Find where the given text appears and provide that cell's center as [X, Y] coordinate. 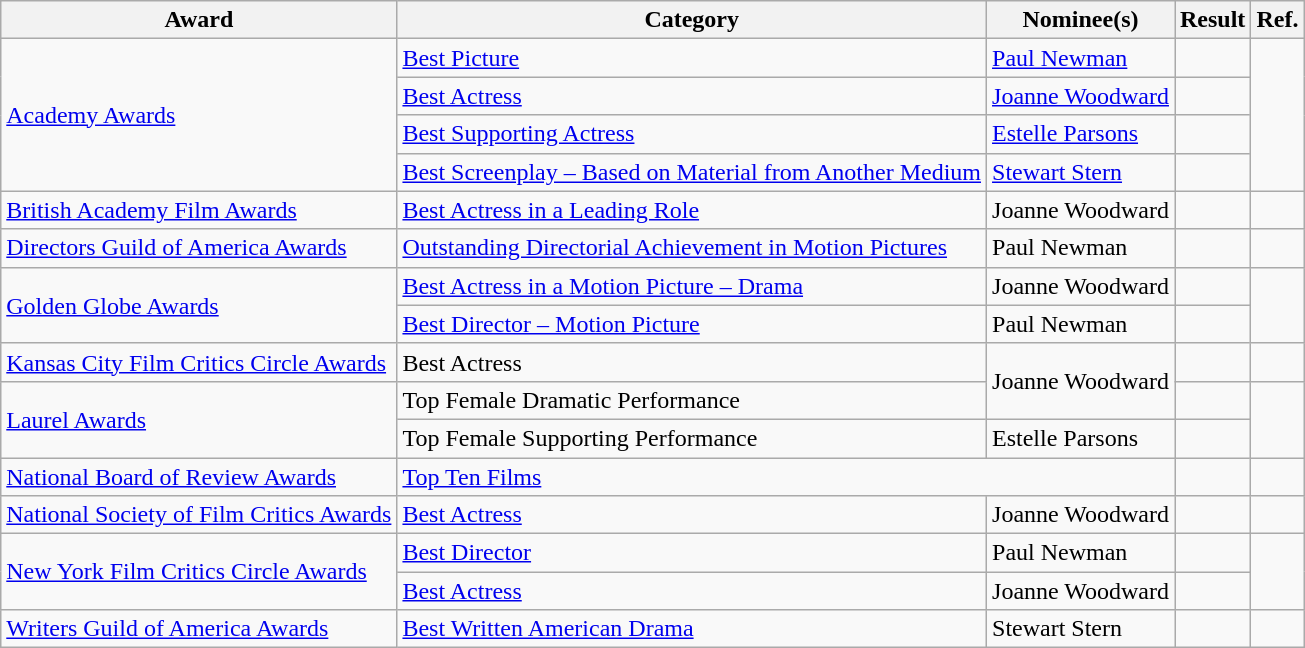
Ref. [1278, 20]
Academy Awards [199, 115]
Top Female Supporting Performance [692, 438]
Writers Guild of America Awards [199, 629]
National Society of Film Critics Awards [199, 515]
Award [199, 20]
Best Supporting Actress [692, 134]
Best Screenplay – Based on Material from Another Medium [692, 172]
Laurel Awards [199, 419]
Directors Guild of America Awards [199, 248]
Kansas City Film Critics Circle Awards [199, 362]
British Academy Film Awards [199, 210]
New York Film Critics Circle Awards [199, 572]
National Board of Review Awards [199, 477]
Result [1212, 20]
Top Female Dramatic Performance [692, 400]
Best Written American Drama [692, 629]
Outstanding Directorial Achievement in Motion Pictures [692, 248]
Best Actress in a Leading Role [692, 210]
Category [692, 20]
Top Ten Films [786, 477]
Best Director – Motion Picture [692, 324]
Golden Globe Awards [199, 305]
Nominee(s) [1081, 20]
Best Director [692, 553]
Best Actress in a Motion Picture – Drama [692, 286]
Best Picture [692, 58]
